Provide the (x, y) coordinate of the cell's center where the given text is located.  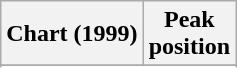
Peakposition (189, 34)
Chart (1999) (72, 34)
